Return [X, Y] of the center of cell containing provided text 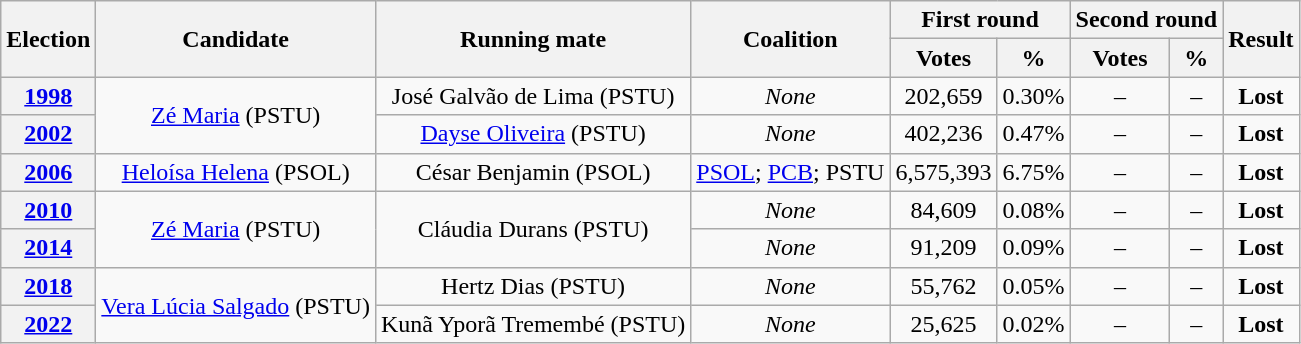
PSOL; PCB; PSTU [790, 172]
55,762 [944, 286]
84,609 [944, 210]
0.08% [1034, 210]
2022 [48, 324]
Running mate [532, 39]
0.47% [1034, 134]
6.75% [1034, 172]
Kunã Yporã Tremembé (PSTU) [532, 324]
402,236 [944, 134]
2006 [48, 172]
91,209 [944, 248]
Cláudia Durans (PSTU) [532, 229]
Dayse Oliveira (PSTU) [532, 134]
0.09% [1034, 248]
Heloísa Helena (PSOL) [236, 172]
1998 [48, 96]
0.30% [1034, 96]
2018 [48, 286]
César Benjamin (PSOL) [532, 172]
0.02% [1034, 324]
0.05% [1034, 286]
2010 [48, 210]
First round [980, 20]
Vera Lúcia Salgado (PSTU) [236, 305]
Election [48, 39]
6,575,393 [944, 172]
Second round [1146, 20]
Result [1261, 39]
Hertz Dias (PSTU) [532, 286]
José Galvão de Lima (PSTU) [532, 96]
Coalition [790, 39]
2002 [48, 134]
202,659 [944, 96]
2014 [48, 248]
Candidate [236, 39]
25,625 [944, 324]
